From the cell containing the given text, extract its center point as (X, Y) coordinate. 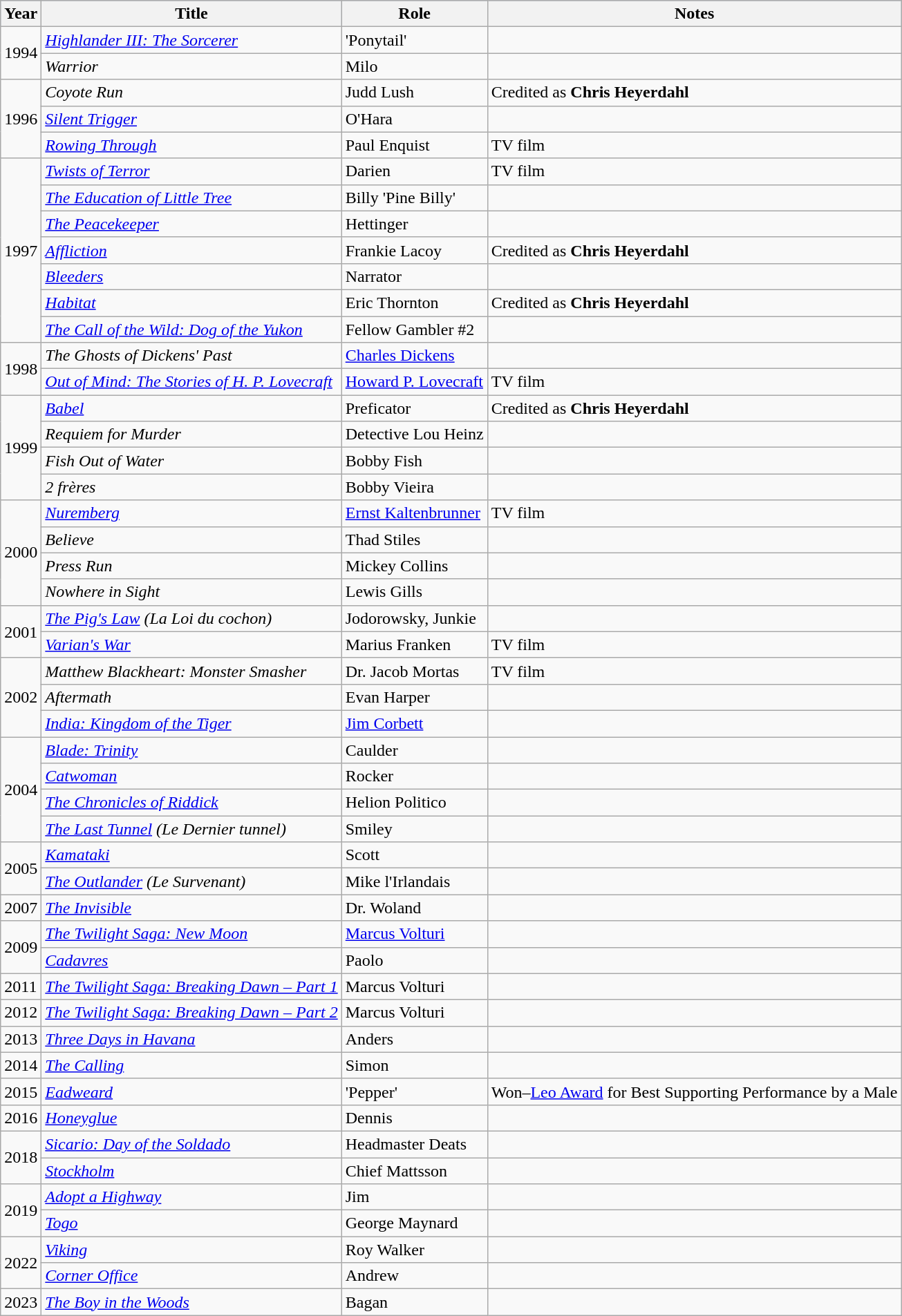
Ernst Kaltenbrunner (415, 513)
Three Days in Havana (191, 1039)
Varian's War (191, 645)
Matthew Blackheart: Monster Smasher (191, 671)
Anders (415, 1039)
2 frères (191, 487)
Evan Harper (415, 697)
Milo (415, 66)
2004 (21, 789)
2016 (21, 1118)
Sicario: Day of the Soldado (191, 1144)
Simon (415, 1065)
George Maynard (415, 1223)
Roy Walker (415, 1250)
1998 (21, 369)
Detective Lou Heinz (415, 435)
2015 (21, 1091)
O'Hara (415, 119)
Caulder (415, 750)
India: Kingdom of the Tiger (191, 723)
Requiem for Murder (191, 435)
Togo (191, 1223)
Won–Leo Award for Best Supporting Performance by a Male (694, 1091)
The Education of Little Tree (191, 198)
Year (21, 14)
Thad Stiles (415, 540)
Bleeders (191, 276)
2007 (21, 908)
Rowing Through (191, 145)
Notes (694, 14)
2002 (21, 697)
Scott (415, 855)
Smiley (415, 829)
2013 (21, 1039)
The Call of the Wild: Dog of the Yukon (191, 330)
1994 (21, 53)
Jodorowsky, Junkie (415, 618)
The Calling (191, 1065)
Affliction (191, 250)
Lewis Gills (415, 592)
Bobby Fish (415, 461)
2001 (21, 631)
Eadweard (191, 1091)
Chief Mattsson (415, 1171)
Nuremberg (191, 513)
2005 (21, 868)
Catwoman (191, 776)
Believe (191, 540)
The Last Tunnel (Le Dernier tunnel) (191, 829)
1999 (21, 448)
Jim (415, 1197)
Helion Politico (415, 803)
2023 (21, 1302)
Judd Lush (415, 93)
1997 (21, 250)
1996 (21, 119)
Out of Mind: The Stories of H. P. Lovecraft (191, 382)
Silent Trigger (191, 119)
Warrior (191, 66)
Dr. Jacob Mortas (415, 671)
Marius Franken (415, 645)
Eric Thornton (415, 303)
Honeyglue (191, 1118)
2011 (21, 986)
The Twilight Saga: New Moon (191, 934)
Narrator (415, 276)
Coyote Run (191, 93)
Highlander III: The Sorcerer (191, 40)
2019 (21, 1210)
Andrew (415, 1276)
Paolo (415, 960)
Hettinger (415, 224)
Mickey Collins (415, 566)
Preficator (415, 408)
The Invisible (191, 908)
2009 (21, 947)
Nowhere in Sight (191, 592)
The Twilight Saga: Breaking Dawn – Part 2 (191, 1013)
2022 (21, 1263)
Fish Out of Water (191, 461)
2014 (21, 1065)
The Boy in the Woods (191, 1302)
Dennis (415, 1118)
Fellow Gambler #2 (415, 330)
2012 (21, 1013)
The Twilight Saga: Breaking Dawn – Part 1 (191, 986)
Blade: Trinity (191, 750)
The Ghosts of Dickens' Past (191, 356)
Twists of Terror (191, 171)
Kamataki (191, 855)
Jim Corbett (415, 723)
Rocker (415, 776)
Corner Office (191, 1276)
Role (415, 14)
Adopt a Highway (191, 1197)
The Peacekeeper (191, 224)
Babel (191, 408)
Frankie Lacoy (415, 250)
Aftermath (191, 697)
The Outlander (Le Survenant) (191, 881)
Charles Dickens (415, 356)
Billy 'Pine Billy' (415, 198)
Cadavres (191, 960)
2000 (21, 553)
Viking (191, 1250)
Paul Enquist (415, 145)
Bagan (415, 1302)
Habitat (191, 303)
Darien (415, 171)
The Pig's Law (La Loi du cochon) (191, 618)
Press Run (191, 566)
'Ponytail' (415, 40)
Dr. Woland (415, 908)
Mike l'Irlandais (415, 881)
Stockholm (191, 1171)
'Pepper' (415, 1091)
Title (191, 14)
Howard P. Lovecraft (415, 382)
Headmaster Deats (415, 1144)
The Chronicles of Riddick (191, 803)
2018 (21, 1157)
Bobby Vieira (415, 487)
